Detect which cell encompasses the target text, then output its (x, y) center coordinate. 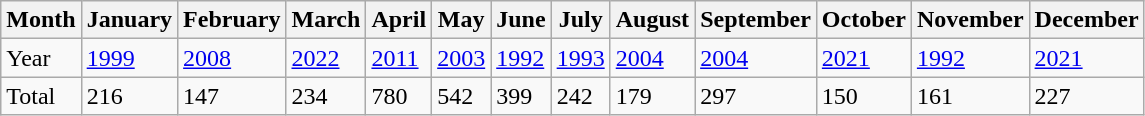
December (1086, 20)
227 (1086, 96)
179 (652, 96)
216 (129, 96)
September (756, 20)
February (232, 20)
May (462, 20)
1999 (129, 58)
2003 (462, 58)
542 (462, 96)
147 (232, 96)
November (970, 20)
150 (864, 96)
August (652, 20)
297 (756, 96)
234 (326, 96)
780 (399, 96)
March (326, 20)
June (521, 20)
2011 (399, 58)
2008 (232, 58)
Total (41, 96)
October (864, 20)
399 (521, 96)
Month (41, 20)
1993 (580, 58)
Year (41, 58)
July (580, 20)
161 (970, 96)
242 (580, 96)
2022 (326, 58)
April (399, 20)
January (129, 20)
